Scan for the cell matching the given text and deliver its [x, y] coordinate at center. 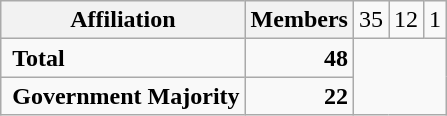
Affiliation [123, 20]
22 [299, 96]
35 [370, 20]
12 [406, 20]
Total [123, 58]
Government Majority [123, 96]
Members [299, 20]
1 [436, 20]
48 [299, 58]
